Return [x, y] of the center of cell containing provided text 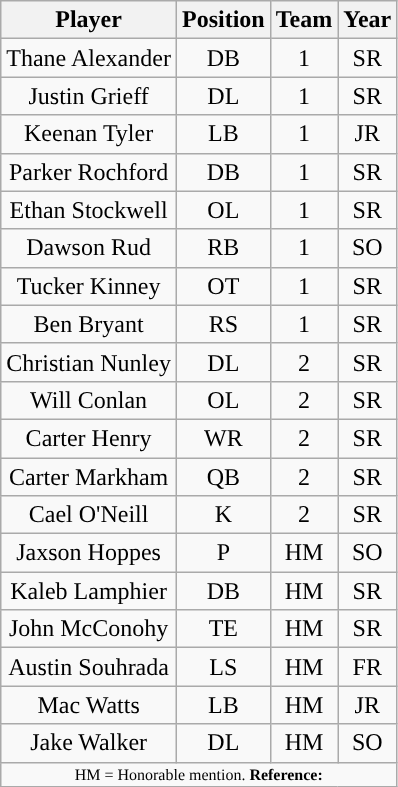
Ethan Stockwell [89, 210]
Thane Alexander [89, 58]
Year [368, 20]
RS [223, 324]
Carter Markham [89, 477]
HM = Honorable mention. Reference: [199, 774]
Keenan Tyler [89, 134]
Dawson Rud [89, 248]
RB [223, 248]
Mac Watts [89, 705]
Jaxson Hoppes [89, 553]
WR [223, 438]
Player [89, 20]
Will Conlan [89, 400]
Parker Rochford [89, 172]
Team [304, 20]
Kaleb Lamphier [89, 591]
TE [223, 629]
K [223, 515]
Jake Walker [89, 743]
FR [368, 667]
Position [223, 20]
QB [223, 477]
Christian Nunley [89, 362]
John McConohy [89, 629]
LS [223, 667]
OT [223, 286]
Cael O'Neill [89, 515]
Austin Souhrada [89, 667]
P [223, 553]
Justin Grieff [89, 96]
Ben Bryant [89, 324]
Tucker Kinney [89, 286]
Carter Henry [89, 438]
